Return (x, y) of the center of cell containing provided text 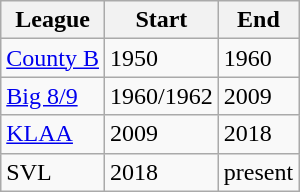
1960 (258, 58)
End (258, 20)
SVL (53, 172)
present (258, 172)
KLAA (53, 134)
Big 8/9 (53, 96)
1960/1962 (162, 96)
League (53, 20)
Start (162, 20)
County B (53, 58)
1950 (162, 58)
